Locate the cell with the specified text and output its (X, Y) center coordinate. 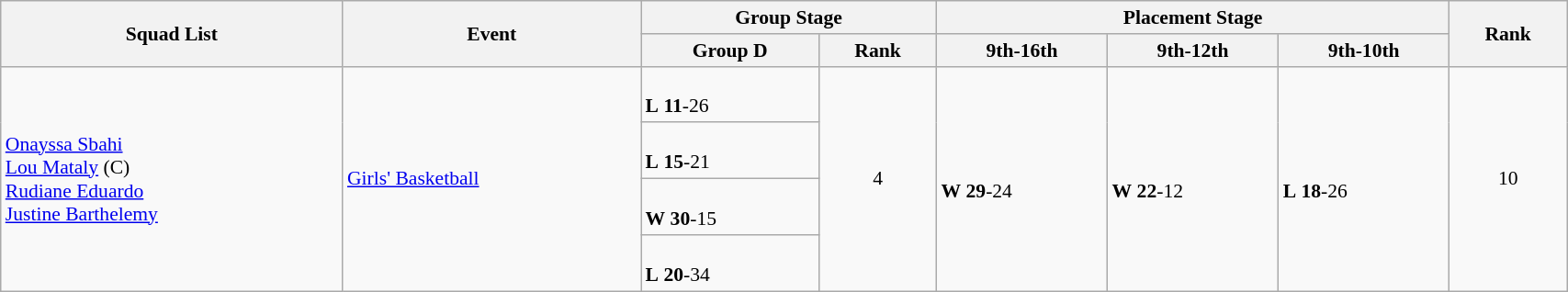
9th-10th (1364, 51)
L 15-21 (730, 151)
Placement Stage (1192, 17)
L 20-34 (730, 263)
Group D (730, 51)
9th-12th (1193, 51)
W 30-15 (730, 208)
W 29-24 (1021, 178)
Girls' Basketball (492, 178)
L 11-26 (730, 94)
Squad List (172, 33)
L 18-26 (1364, 178)
Onayssa SbahiLou Mataly (C)Rudiane EduardoJustine Barthelemy (172, 178)
9th-16th (1021, 51)
Group Stage (789, 17)
W 22-12 (1193, 178)
Event (492, 33)
10 (1508, 178)
4 (878, 178)
